Determine the (x, y) coordinate at the center of the cell enclosing the given text.  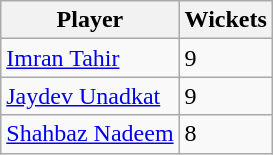
Jaydev Unadkat (90, 96)
Imran Tahir (90, 58)
8 (226, 134)
Shahbaz Nadeem (90, 134)
Player (90, 20)
Wickets (226, 20)
